Scan for the cell matching the given text and deliver its (x, y) coordinate at center. 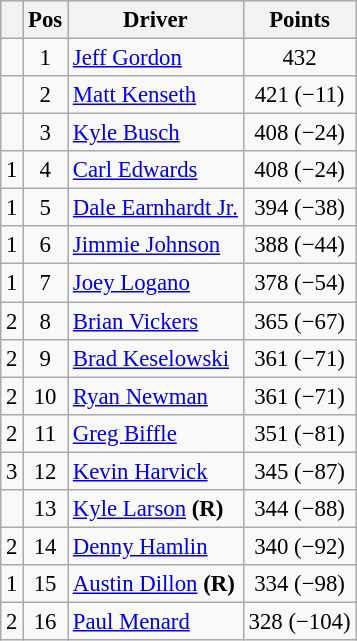
11 (46, 433)
Pos (46, 20)
5 (46, 208)
6 (46, 245)
Dale Earnhardt Jr. (156, 208)
9 (46, 358)
10 (46, 396)
7 (46, 283)
Kyle Busch (156, 133)
Kevin Harvick (156, 471)
8 (46, 321)
Carl Edwards (156, 170)
Paul Menard (156, 621)
Denny Hamlin (156, 546)
365 (−67) (300, 321)
Driver (156, 20)
14 (46, 546)
388 (−44) (300, 245)
421 (−11) (300, 95)
12 (46, 471)
394 (−38) (300, 208)
340 (−92) (300, 546)
Ryan Newman (156, 396)
334 (−98) (300, 584)
Austin Dillon (R) (156, 584)
15 (46, 584)
345 (−87) (300, 471)
Points (300, 20)
328 (−104) (300, 621)
351 (−81) (300, 433)
Jimmie Johnson (156, 245)
Matt Kenseth (156, 95)
Kyle Larson (R) (156, 509)
4 (46, 170)
Brad Keselowski (156, 358)
Joey Logano (156, 283)
Greg Biffle (156, 433)
378 (−54) (300, 283)
344 (−88) (300, 509)
16 (46, 621)
Brian Vickers (156, 321)
13 (46, 509)
Jeff Gordon (156, 58)
432 (300, 58)
